For the text-containing cell, return its midpoint in [X, Y] coordinate format. 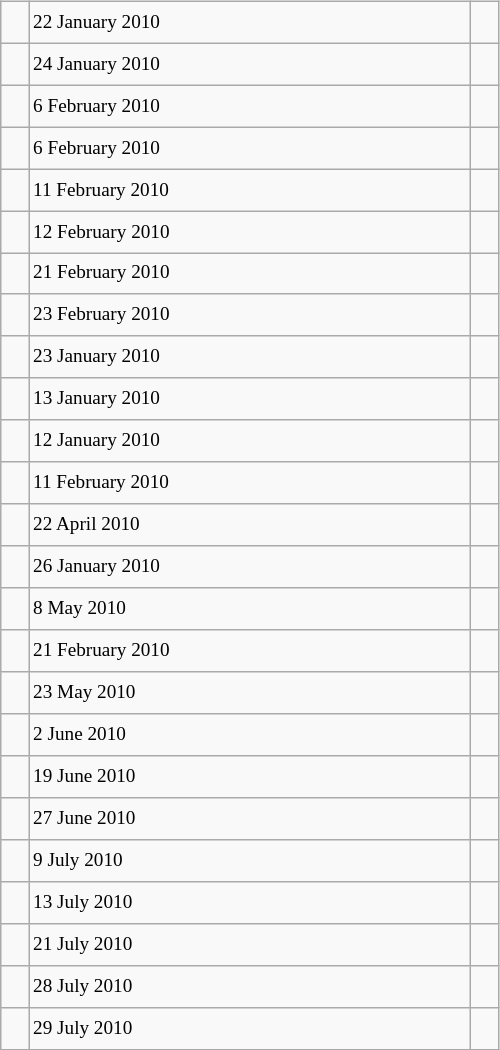
28 July 2010 [249, 986]
26 January 2010 [249, 567]
24 January 2010 [249, 64]
22 April 2010 [249, 525]
19 June 2010 [249, 777]
12 January 2010 [249, 441]
21 July 2010 [249, 944]
23 February 2010 [249, 315]
9 July 2010 [249, 861]
13 July 2010 [249, 902]
27 June 2010 [249, 819]
22 January 2010 [249, 22]
13 January 2010 [249, 399]
8 May 2010 [249, 609]
23 January 2010 [249, 357]
2 June 2010 [249, 735]
23 May 2010 [249, 693]
29 July 2010 [249, 1028]
12 February 2010 [249, 232]
